Identify which cell holds the provided text, then report its [x, y] central coordinate. 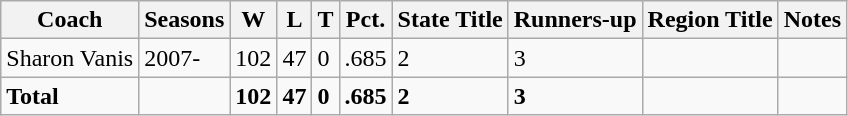
2007- [184, 58]
Region Title [710, 20]
T [326, 20]
Pct. [366, 20]
Seasons [184, 20]
State Title [450, 20]
Sharon Vanis [70, 58]
W [254, 20]
Notes [812, 20]
Coach [70, 20]
L [294, 20]
Runners-up [575, 20]
Total [70, 96]
